From the cell containing the given text, extract its center point as (X, Y) coordinate. 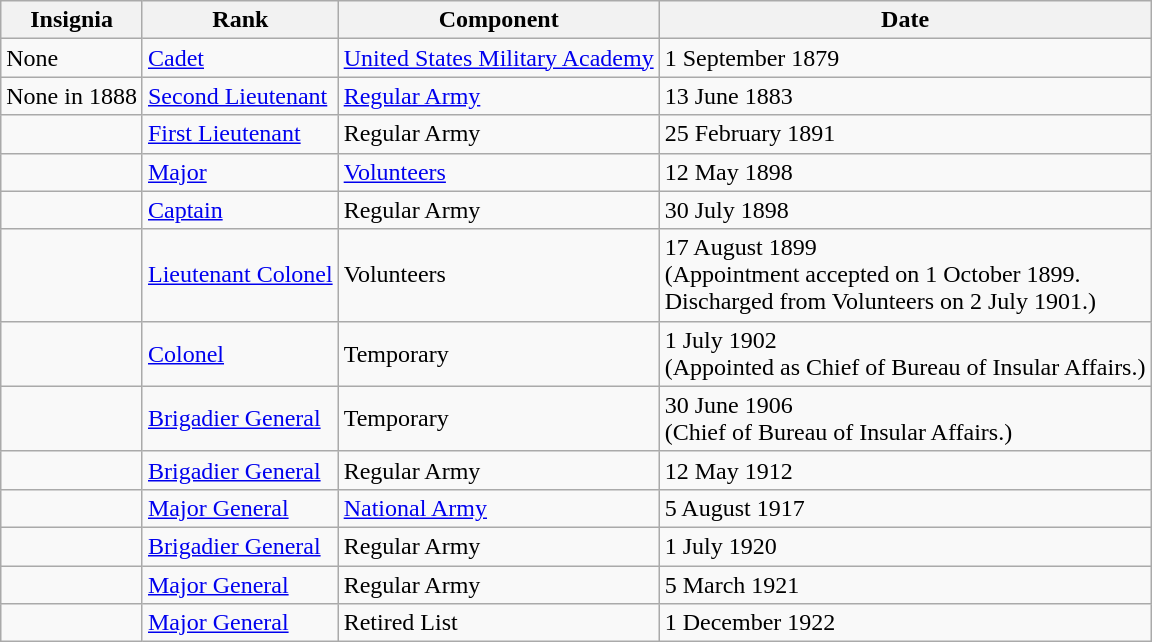
12 May 1912 (905, 470)
5 August 1917 (905, 508)
13 June 1883 (905, 96)
Component (498, 20)
First Lieutenant (240, 134)
5 March 1921 (905, 585)
Rank (240, 20)
None (72, 58)
Lieutenant Colonel (240, 275)
Captain (240, 210)
Date (905, 20)
Insignia (72, 20)
Second Lieutenant (240, 96)
30 June 1906 (Chief of Bureau of Insular Affairs.) (905, 418)
National Army (498, 508)
Major (240, 172)
25 February 1891 (905, 134)
None in 1888 (72, 96)
Colonel (240, 354)
1 September 1879 (905, 58)
1 July 1920 (905, 546)
United States Military Academy (498, 58)
Cadet (240, 58)
12 May 1898 (905, 172)
1 July 1902 (Appointed as Chief of Bureau of Insular Affairs.) (905, 354)
30 July 1898 (905, 210)
17 August 1899 (Appointment accepted on 1 October 1899. Discharged from Volunteers on 2 July 1901.) (905, 275)
Retired List (498, 623)
1 December 1922 (905, 623)
